Extract the (X, Y) coordinate from the center of the cell holding the provided text.  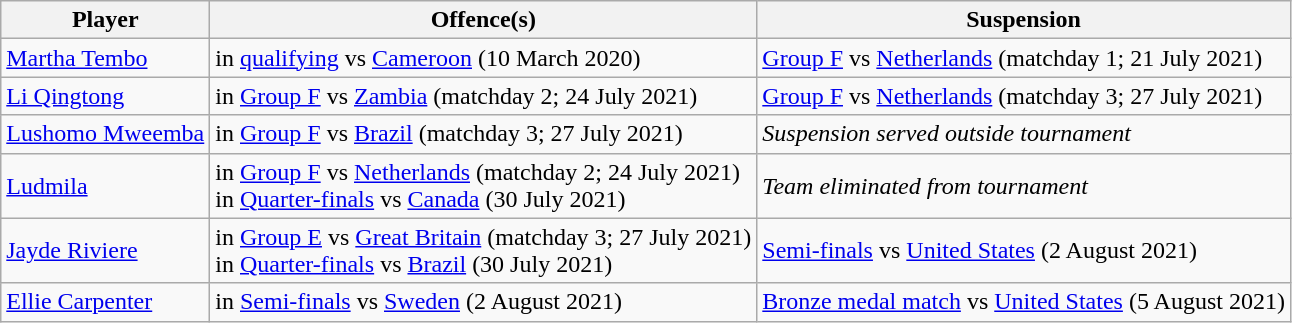
Offence(s) (484, 20)
in Group F vs Netherlands (matchday 2; 24 July 2021) in Quarter-finals vs Canada (30 July 2021) (484, 186)
Bronze medal match vs United States (5 August 2021) (1024, 302)
Suspension served outside tournament (1024, 134)
Jayde Riviere (106, 250)
in Group F vs Zambia (matchday 2; 24 July 2021) (484, 96)
Suspension (1024, 20)
Group F vs Netherlands (matchday 3; 27 July 2021) (1024, 96)
Ellie Carpenter (106, 302)
Martha Tembo (106, 58)
Player (106, 20)
Group F vs Netherlands (matchday 1; 21 July 2021) (1024, 58)
Li Qingtong (106, 96)
in Group E vs Great Britain (matchday 3; 27 July 2021) in Quarter-finals vs Brazil (30 July 2021) (484, 250)
in Group F vs Brazil (matchday 3; 27 July 2021) (484, 134)
Lushomo Mweemba (106, 134)
Ludmila (106, 186)
Team eliminated from tournament (1024, 186)
in qualifying vs Cameroon (10 March 2020) (484, 58)
Semi-finals vs United States (2 August 2021) (1024, 250)
in Semi-finals vs Sweden (2 August 2021) (484, 302)
